Detect which cell encompasses the target text, then output its [X, Y] center coordinate. 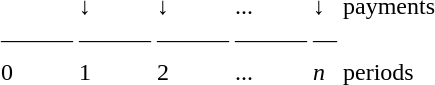
— [324, 39]
